From the cell containing the given text, extract its center point as [x, y] coordinate. 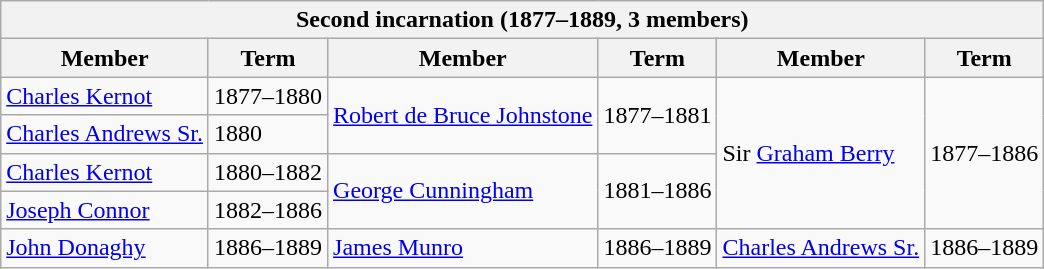
1877–1886 [984, 153]
1877–1881 [658, 115]
1880–1882 [268, 172]
Robert de Bruce Johnstone [463, 115]
James Munro [463, 248]
Joseph Connor [105, 210]
1877–1880 [268, 96]
Second incarnation (1877–1889, 3 members) [522, 20]
George Cunningham [463, 191]
John Donaghy [105, 248]
1880 [268, 134]
Sir Graham Berry [821, 153]
1882–1886 [268, 210]
1881–1886 [658, 191]
